Find where the given text appears and provide that cell's center as (x, y) coordinate. 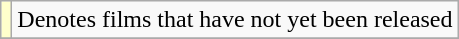
Denotes films that have not yet been released (235, 20)
